Return the (x, y) coordinate for the center point of the cell that contains the specified text.  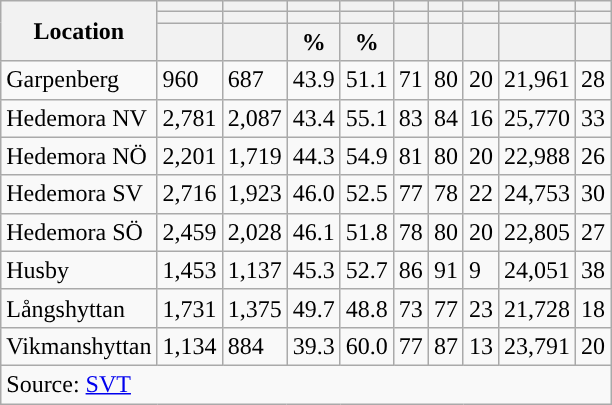
Långshyttan (79, 308)
51.8 (366, 232)
22 (480, 194)
73 (410, 308)
2,781 (190, 118)
81 (410, 156)
21,728 (536, 308)
49.7 (314, 308)
Hedemora SÖ (79, 232)
52.7 (366, 270)
Husby (79, 270)
1,375 (254, 308)
23,791 (536, 346)
1,134 (190, 346)
Vikmanshyttan (79, 346)
83 (410, 118)
13 (480, 346)
26 (594, 156)
22,805 (536, 232)
2,028 (254, 232)
38 (594, 270)
46.1 (314, 232)
23 (480, 308)
43.4 (314, 118)
86 (410, 270)
22,988 (536, 156)
51.1 (366, 80)
33 (594, 118)
91 (446, 270)
27 (594, 232)
21,961 (536, 80)
54.9 (366, 156)
687 (254, 80)
28 (594, 80)
2,201 (190, 156)
Source: SVT (306, 384)
Hedemora NÖ (79, 156)
1,453 (190, 270)
71 (410, 80)
Hedemora NV (79, 118)
60.0 (366, 346)
46.0 (314, 194)
44.3 (314, 156)
2,716 (190, 194)
2,459 (190, 232)
39.3 (314, 346)
25,770 (536, 118)
48.8 (366, 308)
Hedemora SV (79, 194)
55.1 (366, 118)
9 (480, 270)
2,087 (254, 118)
884 (254, 346)
43.9 (314, 80)
Garpenberg (79, 80)
1,731 (190, 308)
1,137 (254, 270)
18 (594, 308)
Location (79, 31)
16 (480, 118)
52.5 (366, 194)
87 (446, 346)
45.3 (314, 270)
30 (594, 194)
84 (446, 118)
1,923 (254, 194)
960 (190, 80)
24,051 (536, 270)
24,753 (536, 194)
1,719 (254, 156)
